Identify which cell holds the provided text, then report its [x, y] central coordinate. 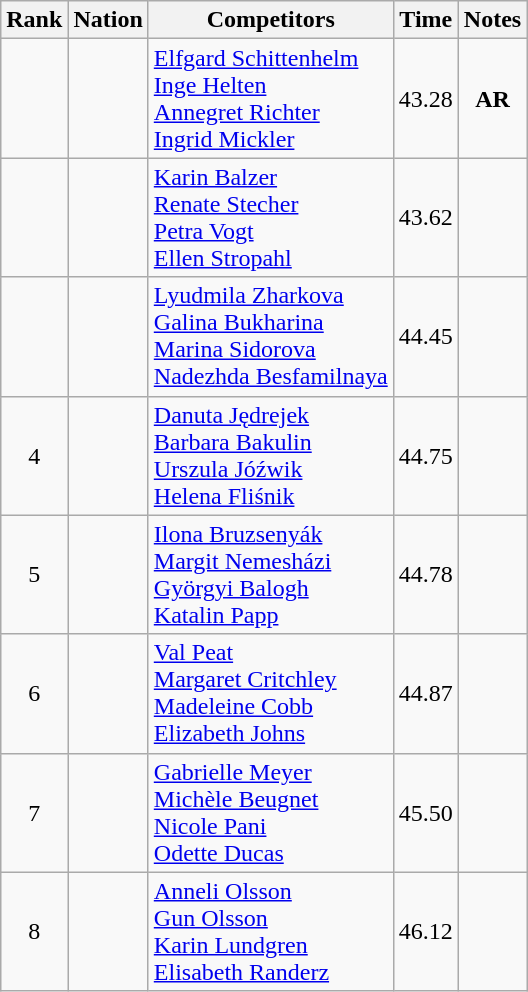
Karin BalzerRenate StecherPetra VogtEllen Stropahl [270, 218]
Rank [34, 20]
4 [34, 456]
6 [34, 694]
Ilona BruzsenyákMargit NemesháziGyörgyi BaloghKatalin Papp [270, 574]
Danuta JędrejekBarbara BakulinUrszula JóźwikHelena Fliśnik [270, 456]
Val PeatMargaret CritchleyMadeleine CobbElizabeth Johns [270, 694]
44.75 [426, 456]
Notes [492, 20]
Nation [108, 20]
43.62 [426, 218]
Gabrielle MeyerMichèle BeugnetNicole PaniOdette Ducas [270, 812]
AR [492, 98]
44.87 [426, 694]
Anneli OlssonGun OlssonKarin LundgrenElisabeth Randerz [270, 932]
Time [426, 20]
7 [34, 812]
44.78 [426, 574]
Lyudmila ZharkovaGalina BukharinaMarina SidorovaNadezhda Besfamilnaya [270, 336]
Elfgard SchittenhelmInge HeltenAnnegret RichterIngrid Mickler [270, 98]
5 [34, 574]
8 [34, 932]
44.45 [426, 336]
45.50 [426, 812]
46.12 [426, 932]
43.28 [426, 98]
Competitors [270, 20]
